Search for the cell housing the specified text and yield its (X, Y) center coordinate. 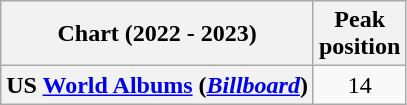
Peakposition (359, 34)
Chart (2022 - 2023) (158, 34)
US World Albums (Billboard) (158, 85)
14 (359, 85)
